Extract the [X, Y] coordinate from the center of the cell holding the provided text.  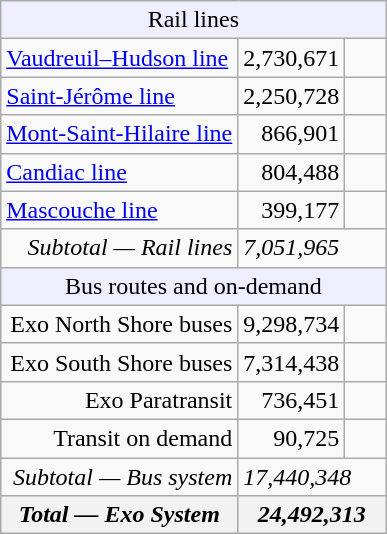
Exo Paratransit [120, 400]
Mascouche line [120, 210]
2,250,728 [292, 96]
90,725 [292, 438]
Exo North Shore buses [120, 324]
Mont-Saint-Hilaire line [120, 134]
736,451 [292, 400]
Saint-Jérôme line [120, 96]
Exo South Shore buses [120, 362]
Rail lines [194, 20]
17,440,348 [312, 477]
Candiac line [120, 172]
Total — Exo System [120, 515]
Subtotal — Rail lines [120, 248]
7,314,438 [292, 362]
Transit on demand [120, 438]
866,901 [292, 134]
Bus routes and on-demand [194, 286]
804,488 [292, 172]
9,298,734 [292, 324]
Vaudreuil–Hudson line [120, 58]
7,051,965 [312, 248]
24,492,313 [312, 515]
2,730,671 [292, 58]
399,177 [292, 210]
Subtotal — Bus system [120, 477]
